Locate the cell with the specified text and output its [X, Y] center coordinate. 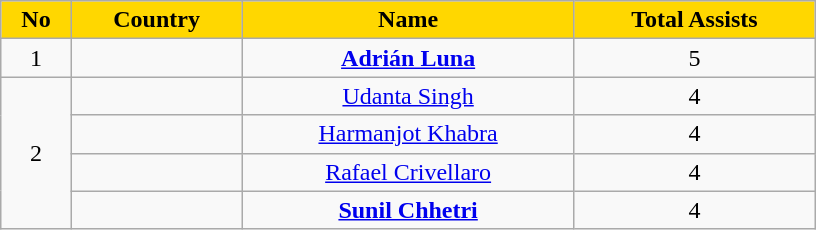
Total Assists [694, 20]
No [36, 20]
Adrián Luna [408, 58]
5 [694, 58]
Sunil Chhetri [408, 210]
1 [36, 58]
2 [36, 153]
Harmanjot Khabra [408, 134]
Udanta Singh [408, 96]
Rafael Crivellaro [408, 172]
Name [408, 20]
Country [156, 20]
